Pinpoint the cell where the given text exists, returning its (X, Y) midpoint coordinate. 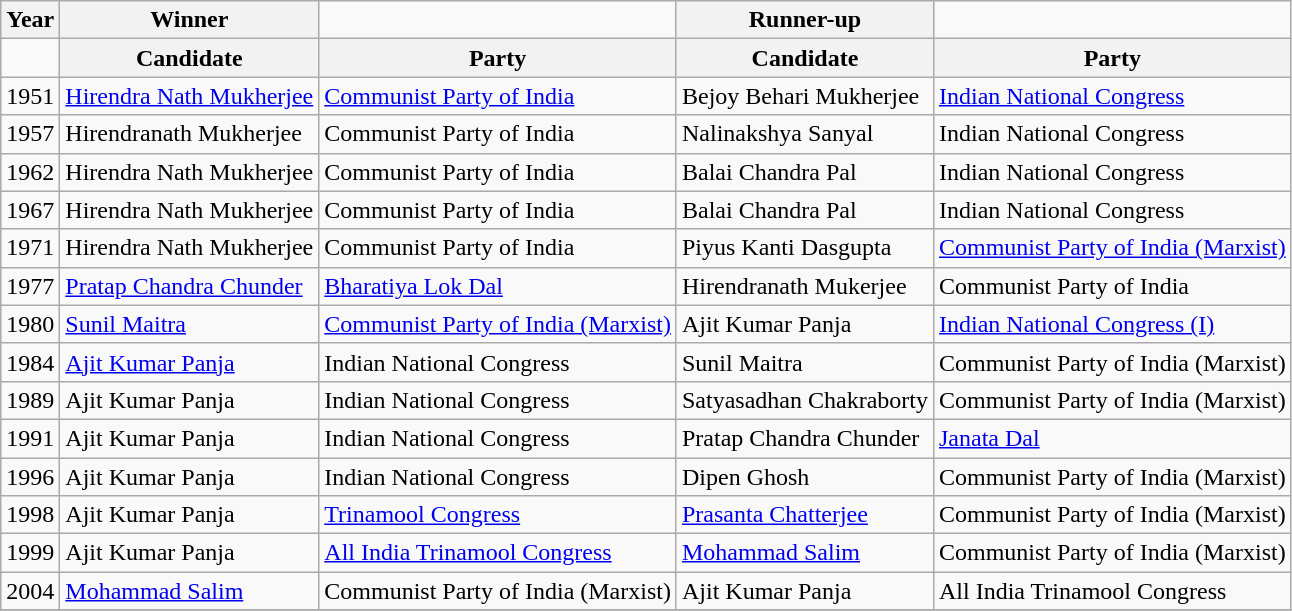
Dipen Ghosh (804, 477)
Nalinakshya Sanyal (804, 134)
Indian National Congress (I) (1112, 324)
2004 (30, 591)
Janata Dal (1112, 438)
Hirendranath Mukerjee (804, 286)
1998 (30, 515)
1962 (30, 172)
Year (30, 20)
1957 (30, 134)
Winner (190, 20)
Hirendranath Mukherjee (190, 134)
1989 (30, 400)
1996 (30, 477)
1971 (30, 248)
Bharatiya Lok Dal (498, 286)
1999 (30, 553)
1980 (30, 324)
1967 (30, 210)
1984 (30, 362)
1991 (30, 438)
Runner-up (804, 20)
Trinamool Congress (498, 515)
1951 (30, 96)
Prasanta Chatterjee (804, 515)
Bejoy Behari Mukherjee (804, 96)
1977 (30, 286)
Satyasadhan Chakraborty (804, 400)
Piyus Kanti Dasgupta (804, 248)
